For the text-containing cell, return its midpoint in (x, y) coordinate format. 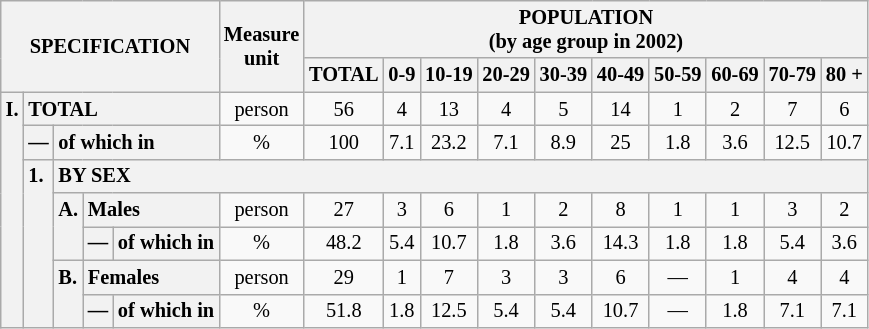
70-79 (792, 75)
30-39 (564, 75)
BY SEX (461, 176)
27 (344, 210)
1. (38, 243)
23.2 (448, 142)
I. (12, 210)
0-9 (402, 75)
14 (620, 109)
50-59 (678, 75)
20-29 (506, 75)
Females (151, 277)
48.2 (344, 243)
29 (344, 277)
SPECIFICATION (110, 46)
POPULATION (by age group in 2002) (586, 29)
14.3 (620, 243)
56 (344, 109)
40-49 (620, 75)
10-19 (448, 75)
60-69 (734, 75)
Males (151, 210)
51.8 (344, 311)
A. (68, 226)
13 (448, 109)
B. (68, 294)
100 (344, 142)
80 + (844, 75)
25 (620, 142)
8.9 (564, 142)
Measure unit (262, 46)
5 (564, 109)
8 (620, 210)
